For the text-containing cell, return its midpoint in (X, Y) coordinate format. 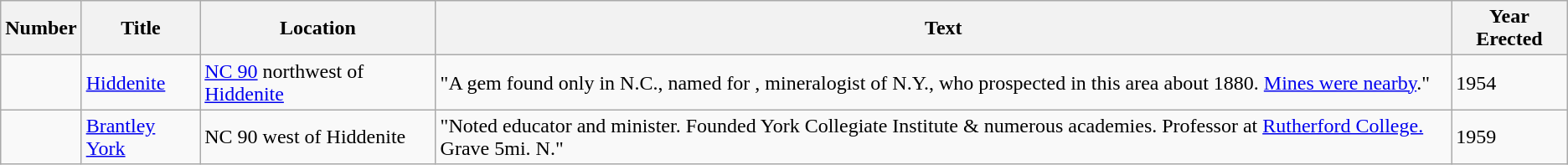
Text (943, 28)
"Noted educator and minister. Founded York Collegiate Institute & numerous academies. Professor at Rutherford College. Grave 5mi. N." (943, 137)
NC 90 west of Hiddenite (318, 137)
Year Erected (1509, 28)
Brantley York (141, 137)
NC 90 northwest of Hiddenite (318, 82)
Hiddenite (141, 82)
1954 (1509, 82)
1959 (1509, 137)
Location (318, 28)
"A gem found only in N.C., named for , mineralogist of N.Y., who prospected in this area about 1880. Mines were nearby." (943, 82)
Number (41, 28)
Title (141, 28)
